For the text-containing cell, return its midpoint in (X, Y) coordinate format. 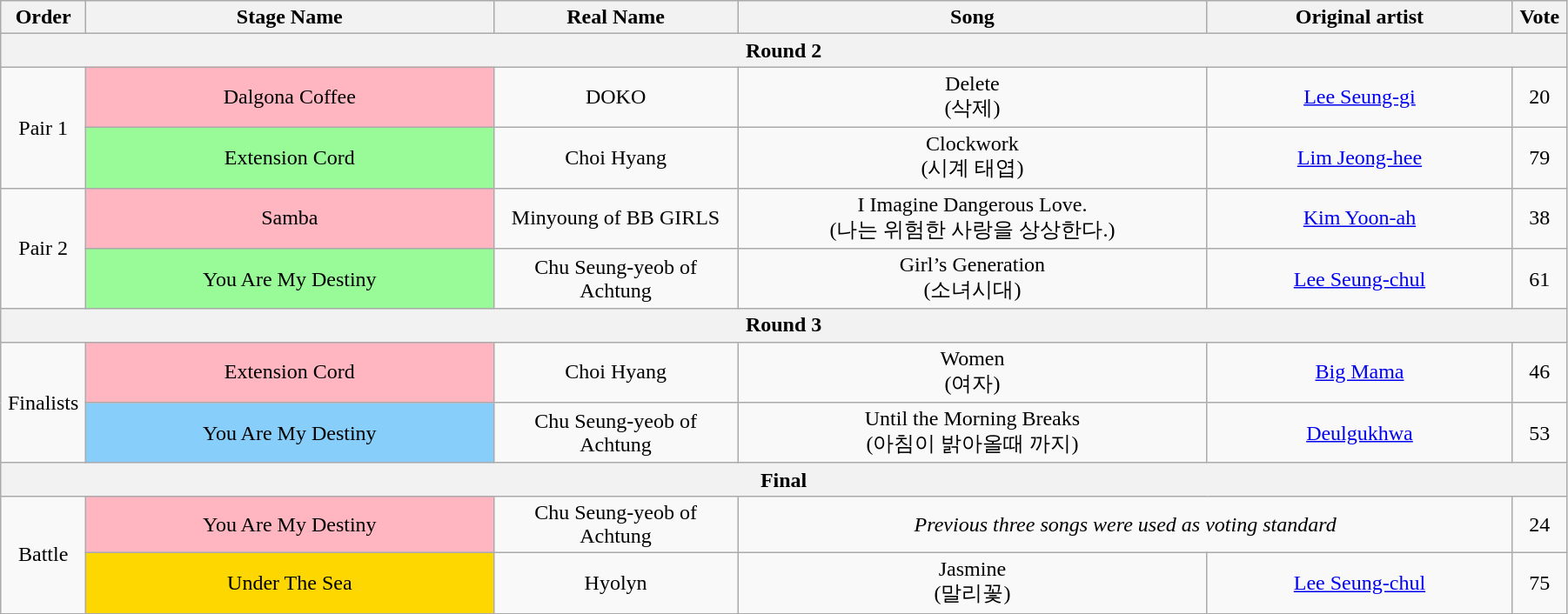
Battle (44, 555)
Finalists (44, 402)
Original artist (1359, 17)
Pair 1 (44, 127)
Hyolyn (616, 583)
Song (973, 17)
Deulgukhwa (1359, 433)
Lim Jeong-hee (1359, 157)
Samba (290, 218)
46 (1539, 372)
Women(여자) (973, 372)
61 (1539, 279)
38 (1539, 218)
I Imagine Dangerous Love.(나는 위험한 사랑을 상상한다.) (973, 218)
24 (1539, 524)
Final (784, 479)
Round 3 (784, 325)
Big Mama (1359, 372)
Delete(삭제) (973, 97)
79 (1539, 157)
Vote (1539, 17)
75 (1539, 583)
Clockwork(시계 태엽) (973, 157)
Pair 2 (44, 249)
Kim Yoon-ah (1359, 218)
Minyoung of BB GIRLS (616, 218)
Dalgona Coffee (290, 97)
Order (44, 17)
Jasmine(말리꽃) (973, 583)
53 (1539, 433)
Stage Name (290, 17)
Until the Morning Breaks(아침이 밝아올때 까지) (973, 433)
Girl’s Generation(소녀시대) (973, 279)
Lee Seung-gi (1359, 97)
Real Name (616, 17)
Round 2 (784, 50)
Previous three songs were used as voting standard (1125, 524)
Under The Sea (290, 583)
20 (1539, 97)
DOKO (616, 97)
